For the text-containing cell, return its midpoint in [x, y] coordinate format. 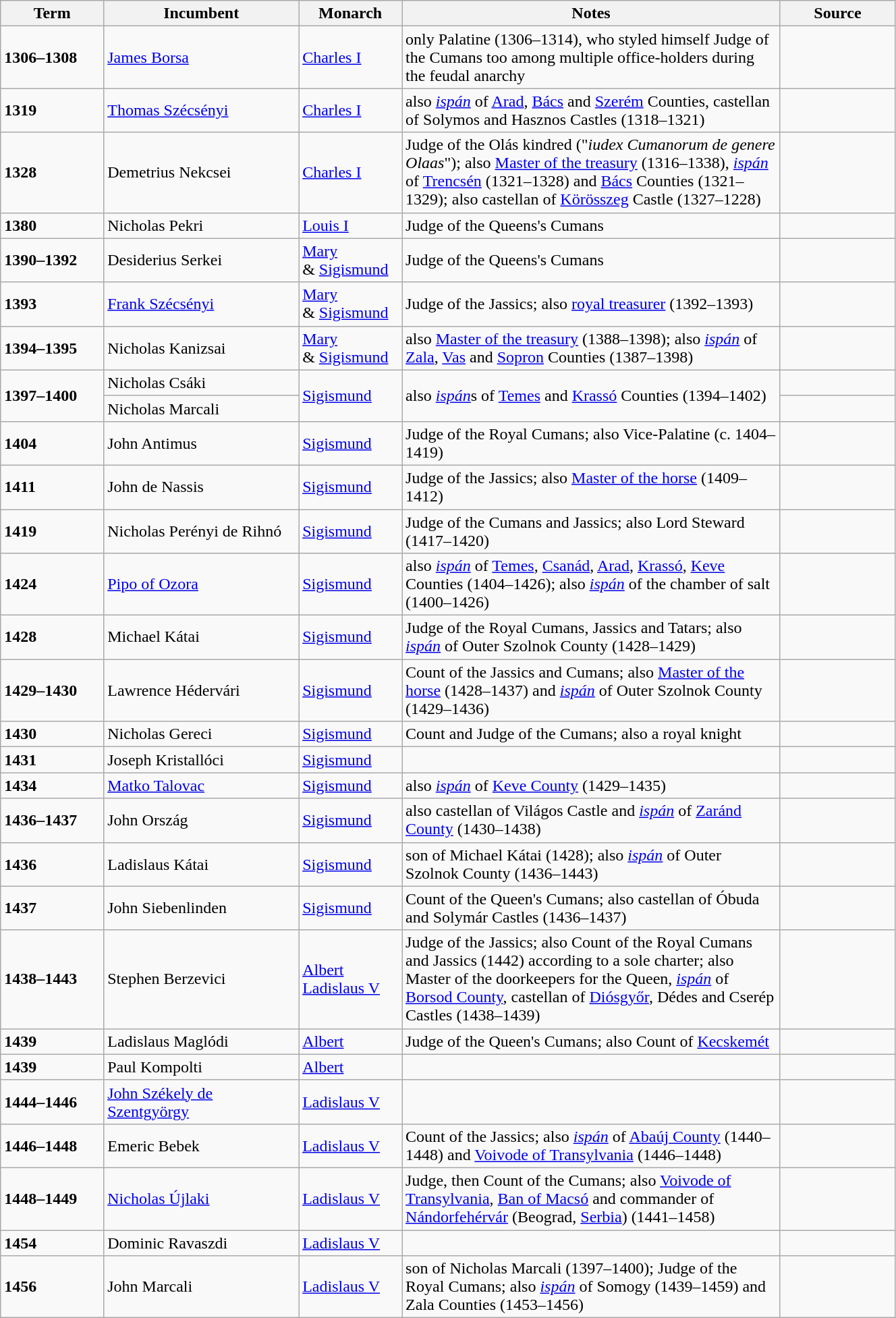
Nicholas Pekri [201, 225]
Nicholas Csáki [201, 383]
John Antimus [201, 443]
Louis I [351, 225]
Judge of the Cumans and Jassics; also Lord Steward (1417–1420) [591, 530]
also ispán of Keve County (1429–1435) [591, 786]
John Marcali [201, 1287]
1436–1437 [53, 821]
Judge of the Jassics; also Master of the horse (1409–1412) [591, 487]
Frank Szécsényi [201, 304]
Judge, then Count of the Cumans; also Voivode of Transylvania, Ban of Macsó and commander of Nándorfehérvár (Beograd, Serbia) (1441–1458) [591, 1199]
1428 [53, 637]
Count of the Jassics and Cumans; also Master of the horse (1428–1437) and ispán of Outer Szolnok County (1429–1436) [591, 690]
John Siebenlinden [201, 908]
Count of the Queen's Cumans; also castellan of Óbuda and Solymár Castles (1436–1437) [591, 908]
also Master of the treasury (1388–1398); also ispán of Zala, Vas and Sopron Counties (1387–1398) [591, 348]
Paul Kompolti [201, 1067]
Count of the Jassics; also ispán of Abaúj County (1440–1448) and Voivode of Transylvania (1446–1448) [591, 1146]
Notes [591, 13]
1319 [53, 111]
James Borsa [201, 57]
Nicholas Marcali [201, 408]
Nicholas Újlaki [201, 1199]
1419 [53, 530]
John Székely de Szentgyörgy [201, 1101]
Stephen Berzevici [201, 979]
1436 [53, 864]
only Palatine (1306–1314), who styled himself Judge of the Cumans too among multiple office-holders during the feudal anarchy [591, 57]
AlbertLadislaus V [351, 979]
1430 [53, 734]
1438–1443 [53, 979]
Nicholas Kanizsai [201, 348]
1448–1449 [53, 1199]
Judge of the Queen's Cumans; also Count of Kecskemét [591, 1041]
son of Nicholas Marcali (1397–1400); Judge of the Royal Cumans; also ispán of Somogy (1439–1459) and Zala Counties (1453–1456) [591, 1287]
1411 [53, 487]
Michael Kátai [201, 637]
1306–1308 [53, 57]
Ladislaus Maglódi [201, 1041]
Dominic Ravaszdi [201, 1242]
Monarch [351, 13]
1446–1448 [53, 1146]
Source [837, 13]
Nicholas Perényi de Rihnó [201, 530]
1328 [53, 173]
1397–1400 [53, 395]
Lawrence Hédervári [201, 690]
Ladislaus Kátai [201, 864]
Incumbent [201, 13]
also castellan of Világos Castle and ispán of Zaránd County (1430–1438) [591, 821]
Judge of the Royal Cumans; also Vice-Palatine (c. 1404–1419) [591, 443]
1424 [53, 584]
1404 [53, 443]
Count and Judge of the Cumans; also a royal knight [591, 734]
Demetrius Nekcsei [201, 173]
Matko Talovac [201, 786]
1431 [53, 760]
also ispán of Arad, Bács and Szerém Counties, castellan of Solymos and Hasznos Castles (1318–1321) [591, 111]
1429–1430 [53, 690]
1393 [53, 304]
1444–1446 [53, 1101]
Emeric Bebek [201, 1146]
Term [53, 13]
1456 [53, 1287]
Desiderius Serkei [201, 260]
John de Nassis [201, 487]
son of Michael Kátai (1428); also ispán of Outer Szolnok County (1436–1443) [591, 864]
John Ország [201, 821]
1390–1392 [53, 260]
Pipo of Ozora [201, 584]
Judge of the Royal Cumans, Jassics and Tatars; also ispán of Outer Szolnok County (1428–1429) [591, 637]
1437 [53, 908]
also ispán of Temes, Csanád, Arad, Krassó, Keve Counties (1404–1426); also ispán of the chamber of salt (1400–1426) [591, 584]
1454 [53, 1242]
also ispáns of Temes and Krassó Counties (1394–1402) [591, 395]
Nicholas Gereci [201, 734]
1394–1395 [53, 348]
Joseph Kristallóci [201, 760]
1380 [53, 225]
Judge of the Jassics; also royal treasurer (1392–1393) [591, 304]
1434 [53, 786]
Thomas Szécsényi [201, 111]
